Return the (x, y) coordinate for the center point of the cell that contains the specified text.  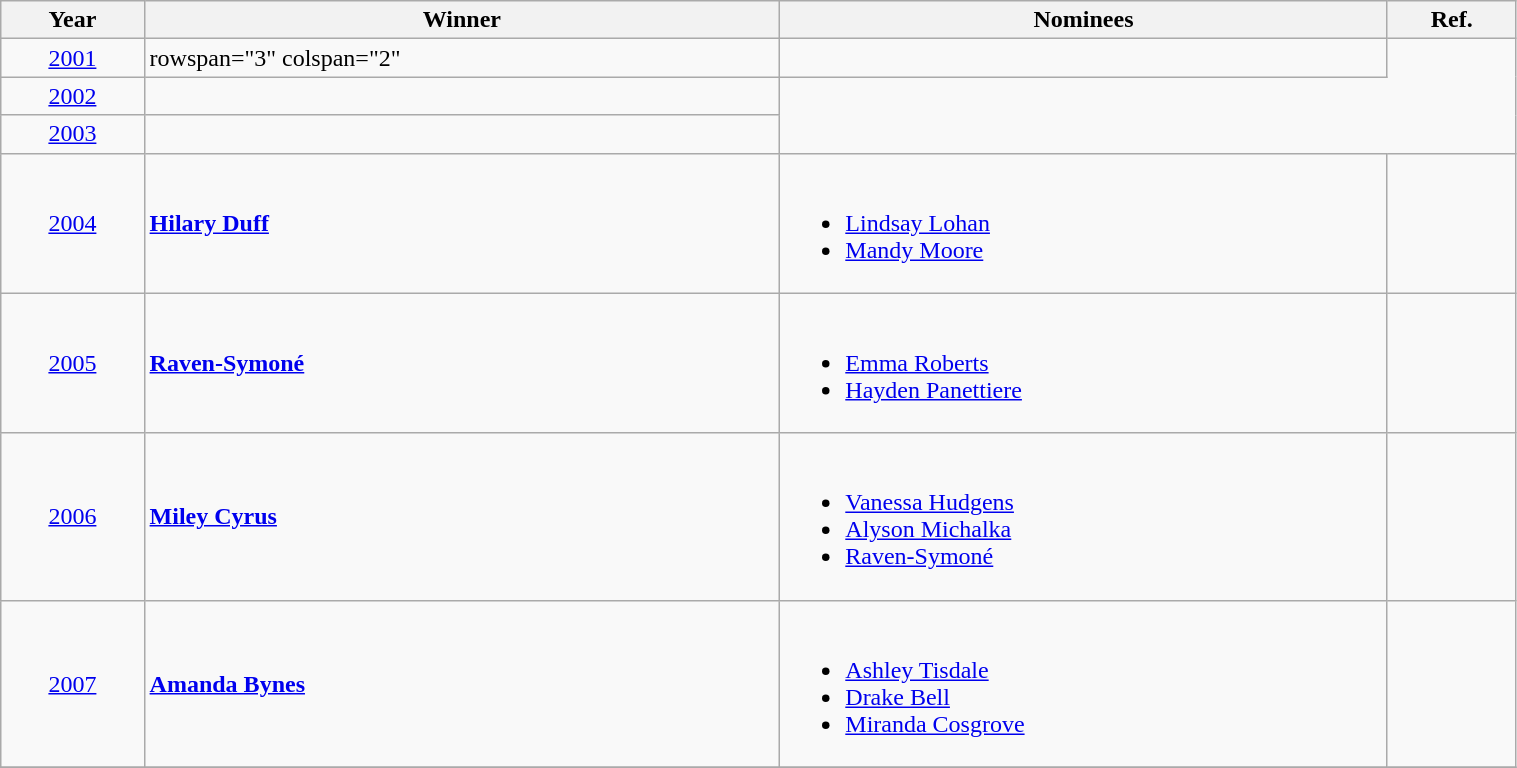
Hilary Duff (462, 223)
Nominees (1084, 20)
2002 (72, 96)
Emma RobertsHayden Panettiere (1084, 363)
2005 (72, 363)
rowspan="3" colspan="2" (462, 58)
2001 (72, 58)
Winner (462, 20)
Ref. (1452, 20)
Raven-Symoné (462, 363)
2007 (72, 684)
Year (72, 20)
Ashley TisdaleDrake BellMiranda Cosgrove (1084, 684)
Vanessa HudgensAlyson MichalkaRaven-Symoné (1084, 516)
Lindsay LohanMandy Moore (1084, 223)
2003 (72, 134)
2004 (72, 223)
Miley Cyrus (462, 516)
2006 (72, 516)
Amanda Bynes (462, 684)
